Determine the (X, Y) coordinate at the center of the cell enclosing the given text.  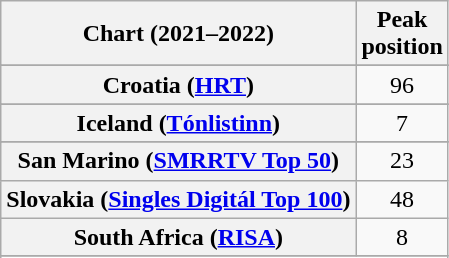
7 (402, 123)
8 (402, 237)
23 (402, 161)
San Marino (SMRRTV Top 50) (178, 161)
Peakposition (402, 34)
South Africa (RISA) (178, 237)
Slovakia (Singles Digitál Top 100) (178, 199)
Chart (2021–2022) (178, 34)
Croatia (HRT) (178, 85)
96 (402, 85)
48 (402, 199)
Iceland (Tónlistinn) (178, 123)
